Capture the cell that displays the provided text and extract its [x, y] central coordinate. 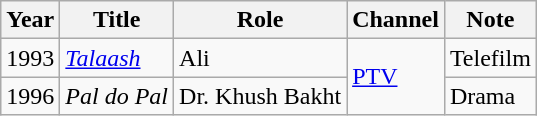
Ali [260, 58]
Drama [490, 96]
Pal do Pal [117, 96]
Note [490, 20]
1993 [30, 58]
Channel [396, 20]
1996 [30, 96]
PTV [396, 77]
Telefilm [490, 58]
Year [30, 20]
Role [260, 20]
Talaash [117, 58]
Title [117, 20]
Dr. Khush Bakht [260, 96]
